Return [X, Y] of the center of cell containing provided text 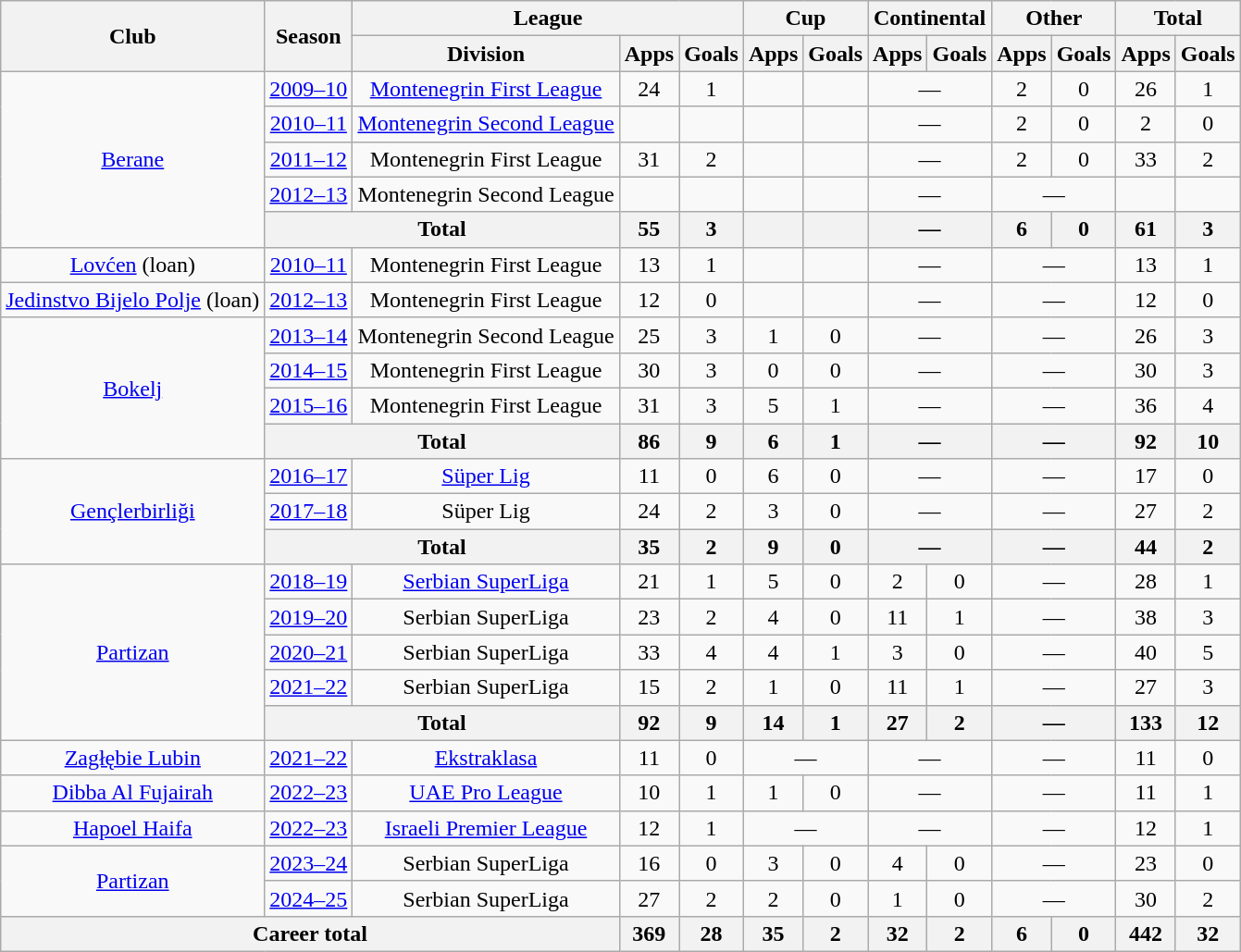
Hapoel Haifa [133, 828]
21 [649, 582]
2018–19 [309, 582]
Gençlerbirliği [133, 512]
Career total [310, 933]
Dibba Al Fujairah [133, 793]
Zagłębie Lubin [133, 758]
44 [1146, 547]
2017–18 [309, 512]
Division [486, 54]
2014–15 [309, 370]
Cup [805, 19]
Ekstraklasa [486, 758]
16 [649, 863]
17 [1146, 476]
61 [1146, 229]
Season [309, 36]
Club [133, 36]
Continental [930, 19]
Other [1054, 19]
2016–17 [309, 476]
2020–21 [309, 652]
Israeli Premier League [486, 828]
133 [1146, 723]
Bokelj [133, 388]
369 [649, 933]
442 [1146, 933]
League [548, 19]
14 [773, 723]
36 [1146, 405]
25 [649, 335]
UAE Pro League [486, 793]
2009–10 [309, 89]
Berane [133, 159]
2011–12 [309, 159]
Jedinstvo Bijelo Polje (loan) [133, 300]
40 [1146, 652]
15 [649, 687]
Lovćen (loan) [133, 265]
55 [649, 229]
2023–24 [309, 863]
86 [649, 441]
2015–16 [309, 405]
2013–14 [309, 335]
38 [1146, 617]
2019–20 [309, 617]
2024–25 [309, 898]
